Capture the cell that displays the provided text and extract its (X, Y) central coordinate. 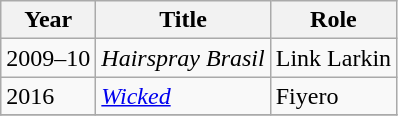
Link Larkin (333, 58)
Year (48, 20)
Wicked (183, 96)
Fiyero (333, 96)
2009–10 (48, 58)
Title (183, 20)
Hairspray Brasil (183, 58)
2016 (48, 96)
Role (333, 20)
